From the cell containing the given text, extract its center point as (x, y) coordinate. 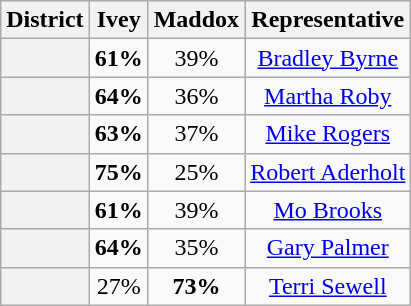
Representative (328, 20)
63% (118, 134)
35% (196, 248)
Bradley Byrne (328, 58)
Mike Rogers (328, 134)
Ivey (118, 20)
District (45, 20)
73% (196, 286)
Maddox (196, 20)
75% (118, 172)
37% (196, 134)
Gary Palmer (328, 248)
25% (196, 172)
Terri Sewell (328, 286)
27% (118, 286)
Robert Aderholt (328, 172)
Mo Brooks (328, 210)
36% (196, 96)
Martha Roby (328, 96)
